Find where the given text appears and provide that cell's center as (x, y) coordinate. 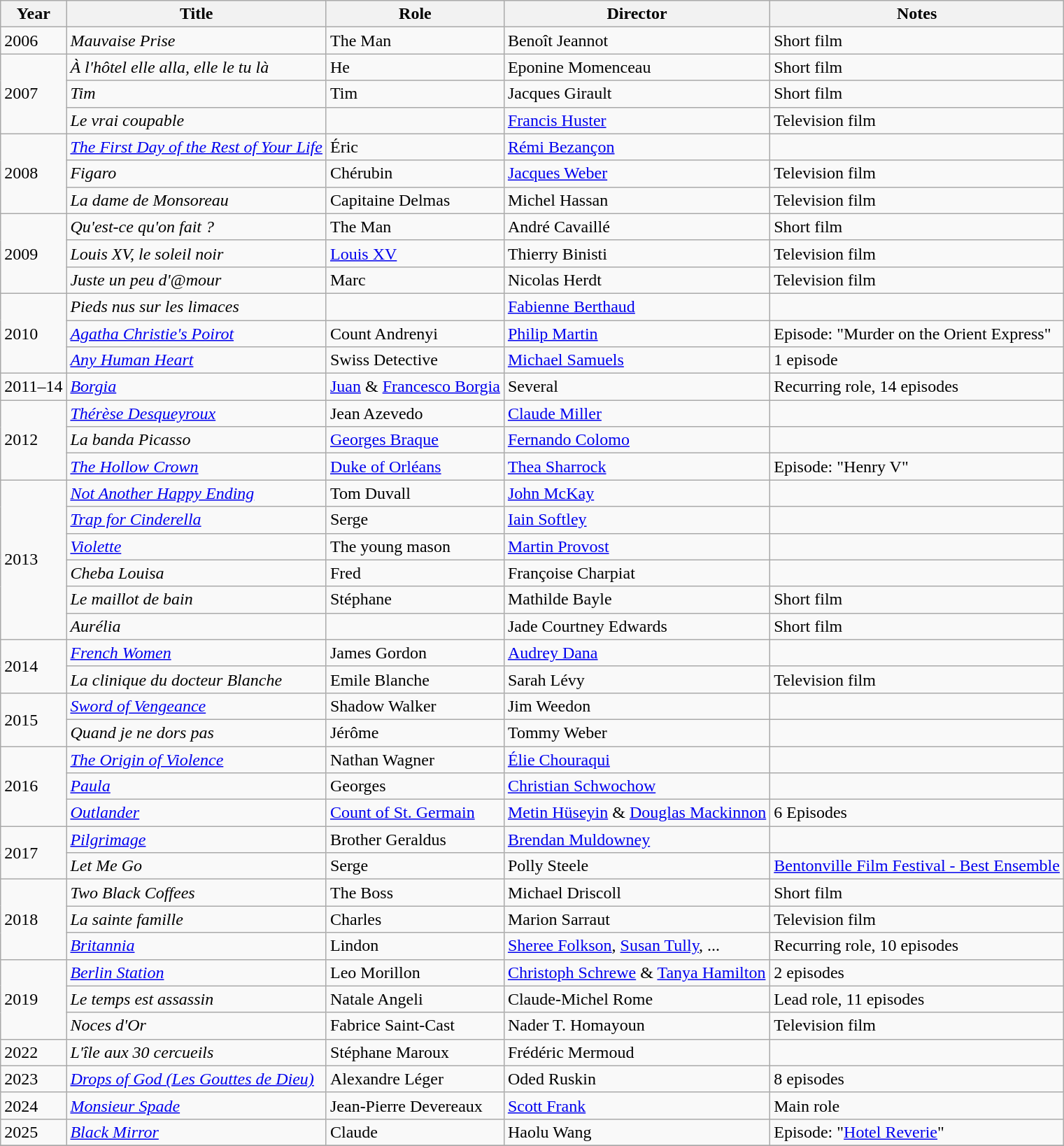
Two Black Coffees (197, 893)
1 episode (917, 360)
Françoise Charpiat (637, 573)
Mathilde Bayle (637, 600)
2011–14 (34, 387)
The First Day of the Rest of Your Life (197, 147)
Berlin Station (197, 972)
Episode: "Hotel Reverie" (917, 1132)
Eponine Momenceau (637, 67)
Jacques Girault (637, 94)
Pilgrimage (197, 840)
Thierry Binisti (637, 253)
Qu'est-ce qu'on fait ? (197, 227)
The young mason (415, 546)
Nathan Wagner (415, 759)
The Boss (415, 893)
2012 (34, 440)
Sheree Folkson, Susan Tully, ... (637, 946)
Oded Ruskin (637, 1079)
Michael Driscoll (637, 893)
Jade Courtney Edwards (637, 626)
Black Mirror (197, 1132)
2 episodes (917, 972)
French Women (197, 653)
Audrey Dana (637, 653)
The Origin of Violence (197, 759)
2008 (34, 174)
2015 (34, 719)
8 episodes (917, 1079)
Role (415, 14)
Louis XV, le soleil noir (197, 253)
2016 (34, 786)
Paula (197, 786)
Fabrice Saint-Cast (415, 1026)
Pieds nus sur les limaces (197, 306)
2022 (34, 1052)
Francis Huster (637, 120)
Agatha Christie's Poirot (197, 334)
Brother Geraldus (415, 840)
Recurring role, 14 episodes (917, 387)
L'île aux 30 cercueils (197, 1052)
Georges (415, 786)
Christian Schwochow (637, 786)
Le maillot de bain (197, 600)
Monsieur Spade (197, 1105)
2013 (34, 560)
Stéphane Maroux (415, 1052)
Director (637, 14)
Stéphane (415, 600)
James Gordon (415, 653)
Main role (917, 1105)
Christoph Schrewe & Tanya Hamilton (637, 972)
Trap for Cinderella (197, 520)
Fernando Colomo (637, 440)
Benoît Jeannot (637, 41)
Emile Blanche (415, 679)
Élie Chouraqui (637, 759)
Claude Miller (637, 413)
Mauvaise Prise (197, 41)
Shadow Walker (415, 706)
Metin Hüseyin & Douglas Mackinnon (637, 813)
Cheba Louisa (197, 573)
2017 (34, 853)
Several (637, 387)
Any Human Heart (197, 360)
2019 (34, 999)
La sainte famille (197, 919)
Haolu Wang (637, 1132)
The Hollow Crown (197, 467)
2010 (34, 333)
Britannia (197, 946)
2009 (34, 253)
Let Me Go (197, 866)
Alexandre Léger (415, 1079)
Marc (415, 280)
Chérubin (415, 174)
2018 (34, 919)
2025 (34, 1132)
Iain Softley (637, 520)
Not Another Happy Ending (197, 493)
Martin Provost (637, 546)
Jacques Weber (637, 174)
Frédéric Mermoud (637, 1052)
Notes (917, 14)
Natale Angeli (415, 999)
Georges Braque (415, 440)
Tom Duvall (415, 493)
Jean-Pierre Devereaux (415, 1105)
Drops of God (Les Gouttes de Dieu) (197, 1079)
Thérèse Desqueyroux (197, 413)
Violette (197, 546)
Polly Steele (637, 866)
Michael Samuels (637, 360)
Le vrai coupable (197, 120)
Claude (415, 1132)
2024 (34, 1105)
2007 (34, 94)
Swiss Detective (415, 360)
Fred (415, 573)
Recurring role, 10 episodes (917, 946)
2014 (34, 666)
Juste un peu d'@mour (197, 280)
La clinique du docteur Blanche (197, 679)
Claude-Michel Rome (637, 999)
Le temps est assassin (197, 999)
Aurélia (197, 626)
Episode: "Murder on the Orient Express" (917, 334)
Lindon (415, 946)
Sword of Vengeance (197, 706)
2023 (34, 1079)
La banda Picasso (197, 440)
Figaro (197, 174)
Leo Morillon (415, 972)
Marion Sarraut (637, 919)
Éric (415, 147)
Borgia (197, 387)
Nader T. Homayoun (637, 1026)
Brendan Muldowney (637, 840)
Outlander (197, 813)
Jérôme (415, 733)
Capitaine Delmas (415, 200)
Lead role, 11 episodes (917, 999)
2006 (34, 41)
Year (34, 14)
John McKay (637, 493)
Jim Weedon (637, 706)
Charles (415, 919)
Thea Sharrock (637, 467)
Tommy Weber (637, 733)
André Cavaillé (637, 227)
La dame de Monsoreau (197, 200)
Count Andrenyi (415, 334)
He (415, 67)
Juan & Francesco Borgia (415, 387)
Title (197, 14)
Fabienne Berthaud (637, 306)
À l'hôtel elle alla, elle le tu là (197, 67)
Episode: "Henry V" (917, 467)
Noces d'Or (197, 1026)
Count of St. Germain (415, 813)
Quand je ne dors pas (197, 733)
Rémi Bezançon (637, 147)
Michel Hassan (637, 200)
Duke of Orléans (415, 467)
Nicolas Herdt (637, 280)
Sarah Lévy (637, 679)
Louis XV (415, 253)
Bentonville Film Festival - Best Ensemble (917, 866)
Philip Martin (637, 334)
Jean Azevedo (415, 413)
Scott Frank (637, 1105)
6 Episodes (917, 813)
